For the text-containing cell, return its midpoint in (X, Y) coordinate format. 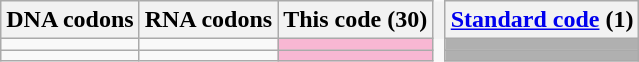
Standard code (1) (542, 20)
DNA codons (70, 20)
RNA codons (208, 20)
This code (30) (356, 20)
